Return the [x, y] coordinate for the center point of the cell that contains the specified text.  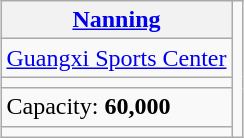
Capacity: 60,000 [116, 107]
Guangxi Sports Center [116, 58]
Nanning [116, 20]
